Provide the [X, Y] coordinate of the cell's center where the given text is located.  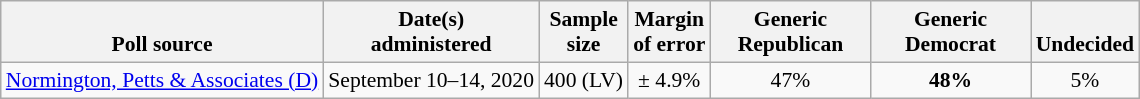
Poll source [162, 32]
± 4.9% [669, 80]
GenericDemocrat [950, 32]
5% [1085, 80]
Samplesize [584, 32]
48% [950, 80]
September 10–14, 2020 [431, 80]
47% [790, 80]
GenericRepublican [790, 32]
Undecided [1085, 32]
400 (LV) [584, 80]
Date(s)administered [431, 32]
Marginof error [669, 32]
Normington, Petts & Associates (D) [162, 80]
